Return [X, Y] of the center of cell containing provided text 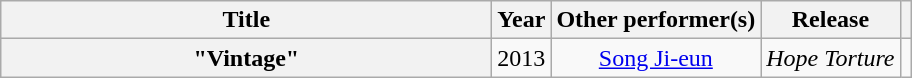
Title [246, 20]
2013 [522, 58]
Other performer(s) [656, 20]
Song Ji-eun [656, 58]
"Vintage" [246, 58]
Hope Torture [830, 58]
Release [830, 20]
Year [522, 20]
